Identify which cell holds the provided text, then report its [X, Y] central coordinate. 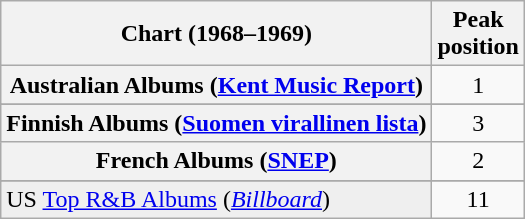
Australian Albums (Kent Music Report) [216, 85]
11 [478, 199]
2 [478, 161]
French Albums (SNEP) [216, 161]
US Top R&B Albums (Billboard) [216, 199]
Chart (1968–1969) [216, 34]
3 [478, 123]
1 [478, 85]
Peakposition [478, 34]
Finnish Albums (Suomen virallinen lista) [216, 123]
